Search for the cell housing the specified text and yield its [X, Y] center coordinate. 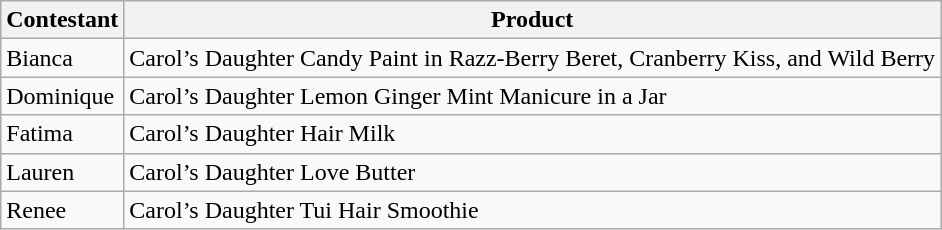
Carol’s Daughter Candy Paint in Razz-Berry Beret, Cranberry Kiss, and Wild Berry [532, 58]
Bianca [62, 58]
Carol’s Daughter Tui Hair Smoothie [532, 210]
Dominique [62, 96]
Carol’s Daughter Hair Milk [532, 134]
Carol’s Daughter Love Butter [532, 172]
Product [532, 20]
Contestant [62, 20]
Renee [62, 210]
Lauren [62, 172]
Fatima [62, 134]
Carol’s Daughter Lemon Ginger Mint Manicure in a Jar [532, 96]
